Determine the (X, Y) coordinate at the center of the cell enclosing the given text.  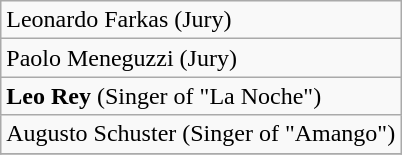
Leonardo Farkas (Jury) (201, 20)
Leo Rey (Singer of "La Noche") (201, 96)
Paolo Meneguzzi (Jury) (201, 58)
Augusto Schuster (Singer of "Amango") (201, 134)
